Find where the given text appears and provide that cell's center as (x, y) coordinate. 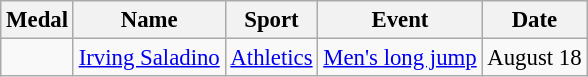
August 18 (534, 58)
Men's long jump (400, 58)
Event (400, 20)
Date (534, 20)
Athletics (272, 58)
Sport (272, 20)
Irving Saladino (149, 58)
Medal (38, 20)
Name (149, 20)
